Pinpoint the cell where the given text exists, returning its [X, Y] midpoint coordinate. 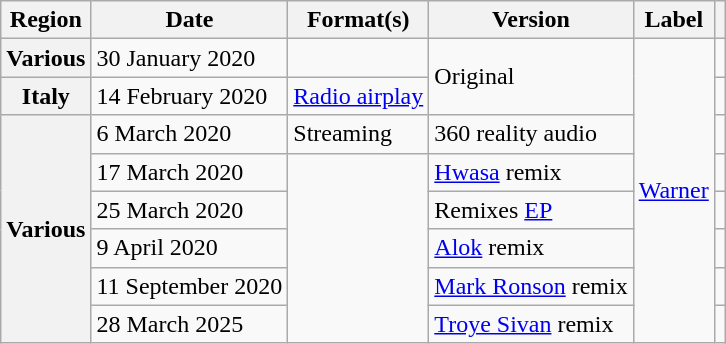
Italy [46, 96]
6 March 2020 [190, 134]
360 reality audio [531, 134]
Region [46, 20]
14 February 2020 [190, 96]
Streaming [358, 134]
Warner [674, 191]
Date [190, 20]
Mark Ronson remix [531, 286]
Radio airplay [358, 96]
25 March 2020 [190, 210]
9 April 2020 [190, 248]
11 September 2020 [190, 286]
Hwasa remix [531, 172]
Format(s) [358, 20]
Label [674, 20]
Version [531, 20]
Remixes EP [531, 210]
30 January 2020 [190, 58]
Original [531, 77]
Troye Sivan remix [531, 324]
28 March 2025 [190, 324]
17 March 2020 [190, 172]
Alok remix [531, 248]
